Return (X, Y) of the center of cell containing provided text 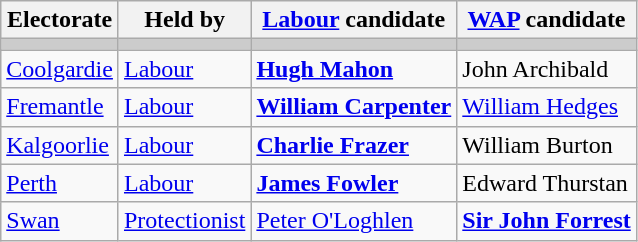
Peter O'Loghlen (354, 221)
Perth (60, 183)
Sir John Forrest (547, 221)
Edward Thurstan (547, 183)
Held by (184, 20)
William Hedges (547, 107)
James Fowler (354, 183)
William Carpenter (354, 107)
Hugh Mahon (354, 69)
Charlie Frazer (354, 145)
Labour candidate (354, 20)
William Burton (547, 145)
Coolgardie (60, 69)
John Archibald (547, 69)
Electorate (60, 20)
WAP candidate (547, 20)
Fremantle (60, 107)
Swan (60, 221)
Protectionist (184, 221)
Kalgoorlie (60, 145)
